Search for the cell housing the specified text and yield its (X, Y) center coordinate. 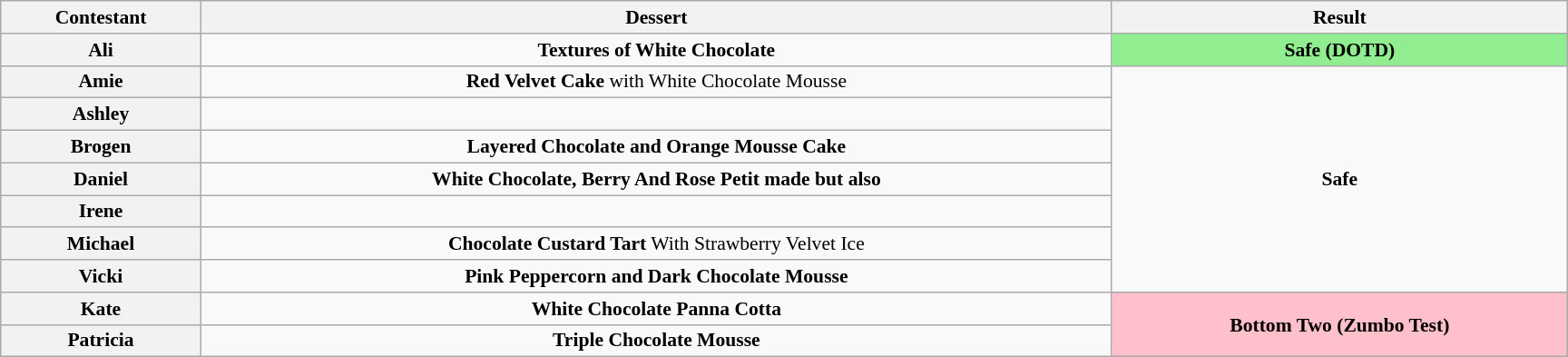
White Chocolate Panna Cotta (656, 309)
Safe (1339, 178)
Vicki (102, 276)
Red Velvet Cake with White Chocolate Mousse (656, 82)
Irene (102, 212)
Textures of White Chocolate (656, 50)
Michael (102, 244)
Dessert (656, 17)
Contestant (102, 17)
Amie (102, 82)
Triple Chocolate Mousse (656, 341)
Brogen (102, 147)
Ashley (102, 114)
Ali (102, 50)
Safe (DOTD) (1339, 50)
Pink Peppercorn and Dark Chocolate Mousse (656, 276)
Bottom Two (Zumbo Test) (1339, 325)
Kate (102, 309)
Daniel (102, 179)
White Chocolate, Berry And Rose Petit made but also (656, 179)
Result (1339, 17)
Chocolate Custard Tart With Strawberry Velvet Ice (656, 244)
Patricia (102, 341)
Layered Chocolate and Orange Mousse Cake (656, 147)
